Pinpoint the cell where the given text exists, returning its (X, Y) midpoint coordinate. 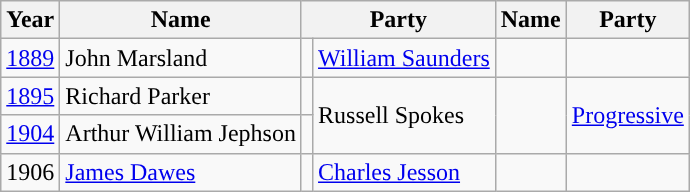
1906 (30, 172)
John Marsland (181, 58)
Richard Parker (181, 96)
James Dawes (181, 172)
Russell Spokes (404, 115)
1904 (30, 134)
Year (30, 20)
1889 (30, 58)
Arthur William Jephson (181, 134)
Charles Jesson (404, 172)
William Saunders (404, 58)
Progressive (628, 115)
1895 (30, 96)
